Return (X, Y) of the center of cell containing provided text 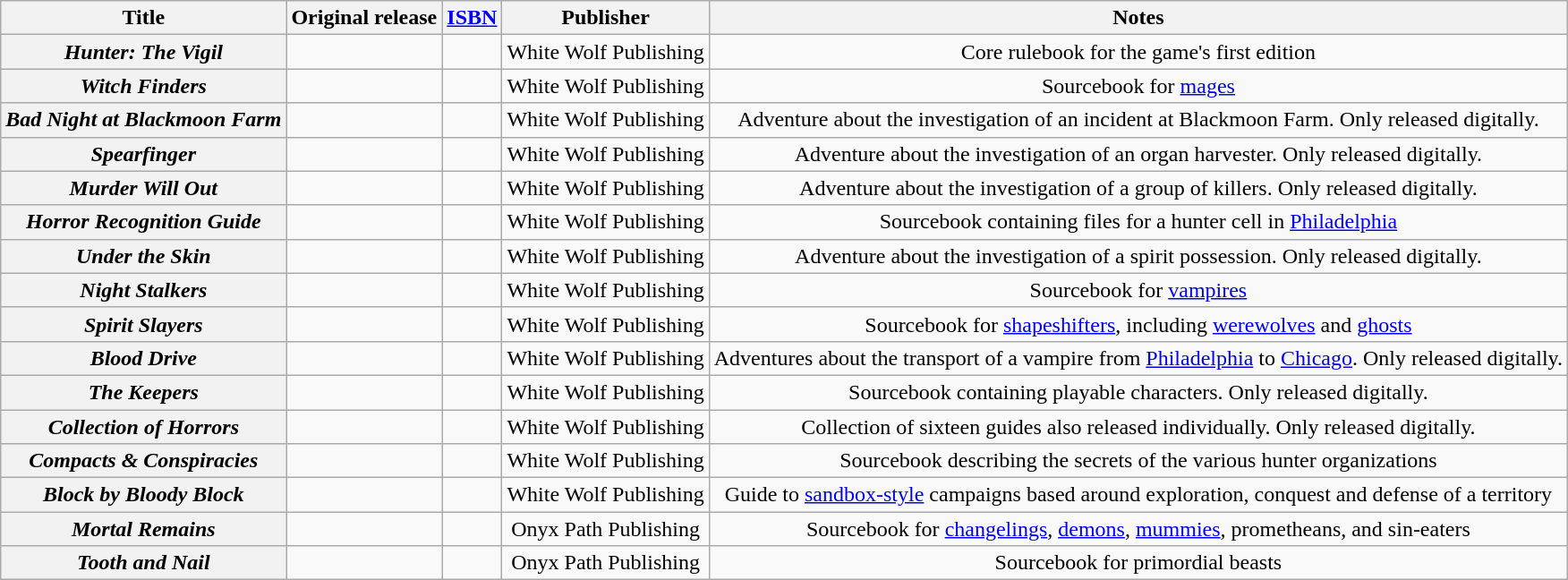
Collection of Horrors (143, 427)
Witch Finders (143, 86)
Horror Recognition Guide (143, 222)
Mortal Remains (143, 529)
Sourcebook containing playable characters. Only released digitally. (1138, 392)
Adventure about the investigation of a spirit possession. Only released digitally. (1138, 256)
Original release (364, 18)
Bad Night at Blackmoon Farm (143, 120)
Compacts & Conspiracies (143, 461)
Collection of sixteen guides also released individually. Only released digitally. (1138, 427)
Adventures about the transport of a vampire from Philadelphia to Chicago. Only released digitally. (1138, 358)
The Keepers (143, 392)
Murder Will Out (143, 188)
Notes (1138, 18)
Blood Drive (143, 358)
Adventure about the investigation of a group of killers. Only released digitally. (1138, 188)
Night Stalkers (143, 290)
Publisher (605, 18)
Adventure about the investigation of an organ harvester. Only released digitally. (1138, 154)
Adventure about the investigation of an incident at Blackmoon Farm. Only released digitally. (1138, 120)
Hunter: The Vigil (143, 52)
Spearfinger (143, 154)
Sourcebook containing files for a hunter cell in Philadelphia (1138, 222)
Spirit Slayers (143, 324)
Sourcebook describing the secrets of the various hunter organizations (1138, 461)
Core rulebook for the game's first edition (1138, 52)
Sourcebook for shapeshifters, including werewolves and ghosts (1138, 324)
Sourcebook for changelings, demons, mummies, prometheans, and sin-eaters (1138, 529)
ISBN (473, 18)
Under the Skin (143, 256)
Sourcebook for mages (1138, 86)
Tooth and Nail (143, 563)
Guide to sandbox-style campaigns based around exploration, conquest and defense of a territory (1138, 495)
Title (143, 18)
Block by Bloody Block (143, 495)
Sourcebook for primordial beasts (1138, 563)
Sourcebook for vampires (1138, 290)
